Pinpoint the cell where the given text exists, returning its [X, Y] midpoint coordinate. 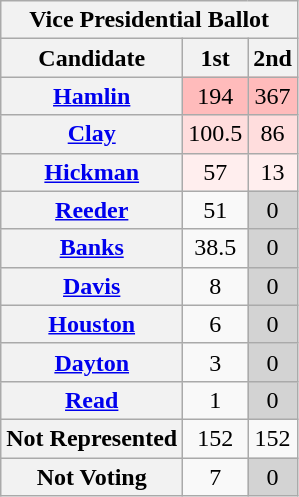
57 [216, 172]
13 [273, 172]
51 [216, 210]
Vice Presidential Ballot [150, 20]
2nd [273, 58]
Read [92, 400]
38.5 [216, 248]
194 [216, 96]
Hickman [92, 172]
Hamlin [92, 96]
Not Represented [92, 438]
8 [216, 286]
Banks [92, 248]
Candidate [92, 58]
Reeder [92, 210]
6 [216, 324]
367 [273, 96]
Not Voting [92, 477]
1st [216, 58]
Houston [92, 324]
100.5 [216, 134]
Dayton [92, 362]
3 [216, 362]
7 [216, 477]
86 [273, 134]
1 [216, 400]
Davis [92, 286]
Clay [92, 134]
